Return the [x, y] coordinate for the center point of the cell that contains the specified text.  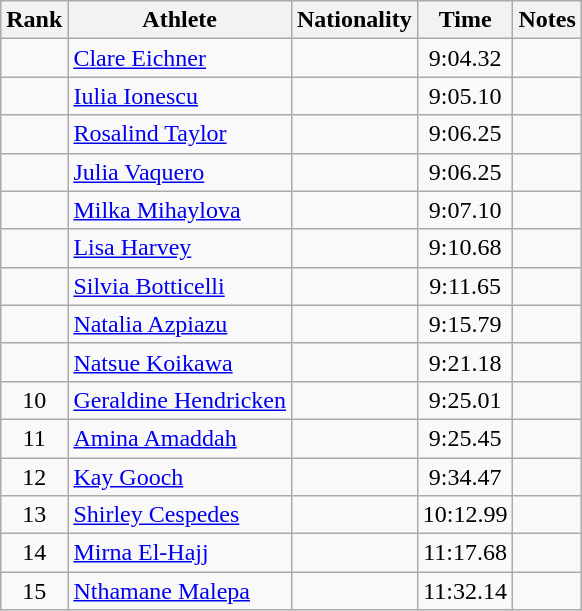
9:05.10 [465, 96]
Silvia Botticelli [180, 286]
9:10.68 [465, 248]
Iulia Ionescu [180, 96]
9:34.47 [465, 477]
Athlete [180, 20]
Rosalind Taylor [180, 134]
9:11.65 [465, 286]
Shirley Cespedes [180, 515]
12 [34, 477]
15 [34, 591]
Nthamane Malepa [180, 591]
11:32.14 [465, 591]
9:25.45 [465, 438]
Clare Eichner [180, 58]
11 [34, 438]
13 [34, 515]
Milka Mihaylova [180, 210]
Nationality [354, 20]
Lisa Harvey [180, 248]
Kay Gooch [180, 477]
Natsue Koikawa [180, 362]
9:25.01 [465, 400]
10 [34, 400]
Time [465, 20]
Julia Vaquero [180, 172]
Amina Amaddah [180, 438]
9:15.79 [465, 324]
Rank [34, 20]
Notes [547, 20]
9:07.10 [465, 210]
9:04.32 [465, 58]
9:21.18 [465, 362]
Mirna El-Hajj [180, 553]
Geraldine Hendricken [180, 400]
14 [34, 553]
Natalia Azpiazu [180, 324]
10:12.99 [465, 515]
11:17.68 [465, 553]
